Identify which cell holds the provided text, then report its (X, Y) central coordinate. 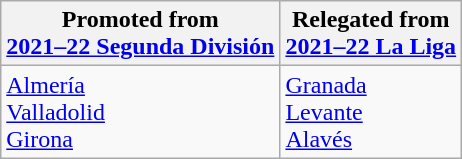
Relegated from2021–22 La Liga (371, 34)
GranadaLevanteAlavés (371, 112)
AlmeríaValladolidGirona (140, 112)
Promoted from2021–22 Segunda División (140, 34)
